Find where the given text appears and provide that cell's center as (x, y) coordinate. 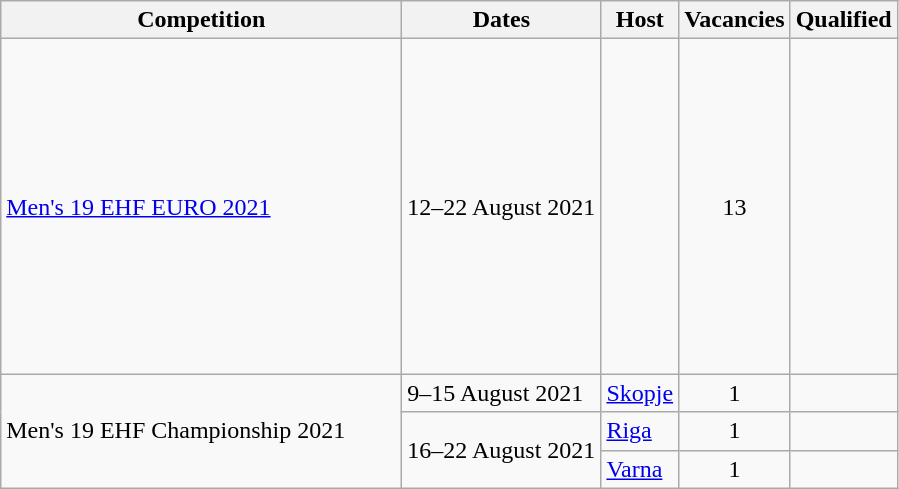
Skopje (640, 393)
12–22 August 2021 (502, 206)
9–15 August 2021 (502, 393)
Competition (202, 20)
Dates (502, 20)
Vacancies (735, 20)
Men's 19 EHF Championship 2021 (202, 431)
Riga (640, 431)
13 (735, 206)
Host (640, 20)
16–22 August 2021 (502, 450)
Men's 19 EHF EURO 2021 (202, 206)
Varna (640, 469)
Qualified (844, 20)
